From the cell containing the given text, extract its center point as [X, Y] coordinate. 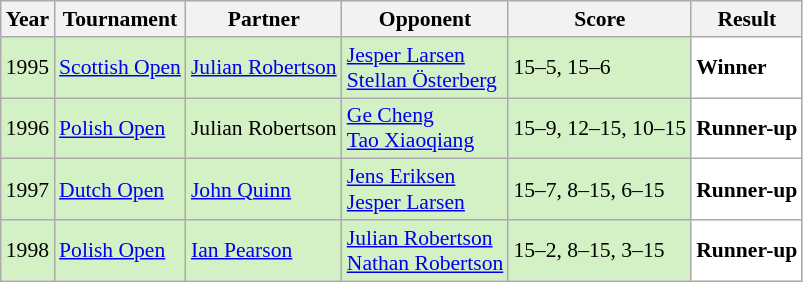
Julian Robertson Nathan Robertson [426, 250]
1996 [28, 128]
1997 [28, 190]
Year [28, 19]
1995 [28, 68]
Scottish Open [120, 68]
Partner [264, 19]
Ian Pearson [264, 250]
15–7, 8–15, 6–15 [600, 190]
Dutch Open [120, 190]
Result [746, 19]
Tournament [120, 19]
Opponent [426, 19]
Score [600, 19]
15–9, 12–15, 10–15 [600, 128]
1998 [28, 250]
John Quinn [264, 190]
15–2, 8–15, 3–15 [600, 250]
Winner [746, 68]
15–5, 15–6 [600, 68]
Jens Eriksen Jesper Larsen [426, 190]
Jesper Larsen Stellan Österberg [426, 68]
Ge Cheng Tao Xiaoqiang [426, 128]
